Scan for the cell matching the given text and deliver its (x, y) coordinate at center. 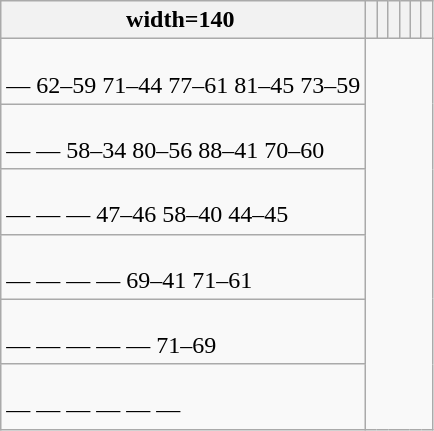
— — 58–34 80–56 88–41 70–60 (184, 136)
— — — — 69–41 71–61 (184, 266)
— 62–59 71–44 77–61 81–45 73–59 (184, 72)
— — — — — 71–69 (184, 332)
width=140 (184, 20)
— — — — — — (184, 396)
— — — 47–46 58–40 44–45 (184, 202)
